Provide the [X, Y] coordinate of the cell's center where the given text is located.  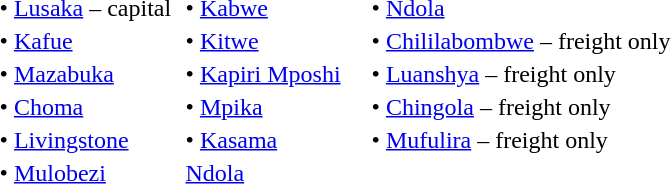
• Kapiri Mposhi [276, 74]
• Kasama [276, 140]
• Mpika [276, 107]
• Kitwe [276, 41]
